For the text-containing cell, return its midpoint in [x, y] coordinate format. 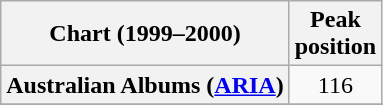
Peakposition [335, 34]
Australian Albums (ARIA) [145, 85]
Chart (1999–2000) [145, 34]
116 [335, 85]
